Pinpoint the cell where the given text exists, returning its [x, y] midpoint coordinate. 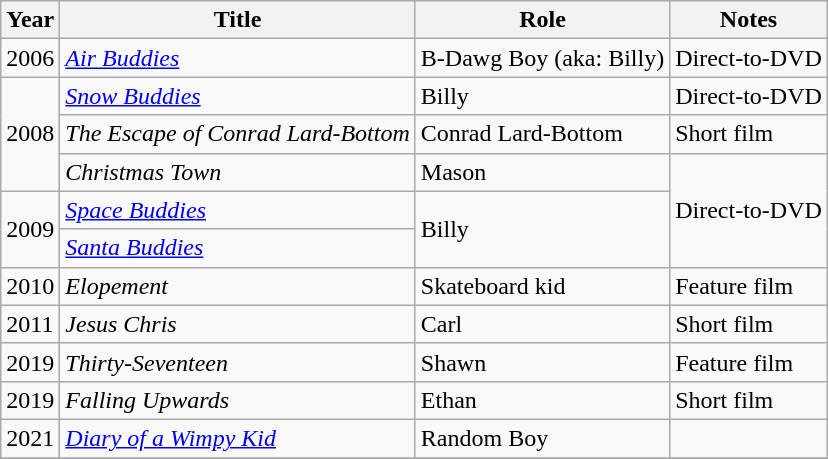
2021 [30, 438]
Air Buddies [238, 58]
Role [542, 20]
2008 [30, 134]
2009 [30, 229]
Ethan [542, 400]
Thirty-Seventeen [238, 362]
Elopement [238, 286]
2010 [30, 286]
Notes [749, 20]
Jesus Chris [238, 324]
The Escape of Conrad Lard-Bottom [238, 134]
Conrad Lard-Bottom [542, 134]
Santa Buddies [238, 248]
Shawn [542, 362]
Skateboard kid [542, 286]
Christmas Town [238, 172]
Carl [542, 324]
Title [238, 20]
Snow Buddies [238, 96]
Space Buddies [238, 210]
B-Dawg Boy (aka: Billy) [542, 58]
2006 [30, 58]
Year [30, 20]
2011 [30, 324]
Mason [542, 172]
Falling Upwards [238, 400]
Diary of a Wimpy Kid [238, 438]
Random Boy [542, 438]
